Pinpoint the cell where the given text exists, returning its (X, Y) midpoint coordinate. 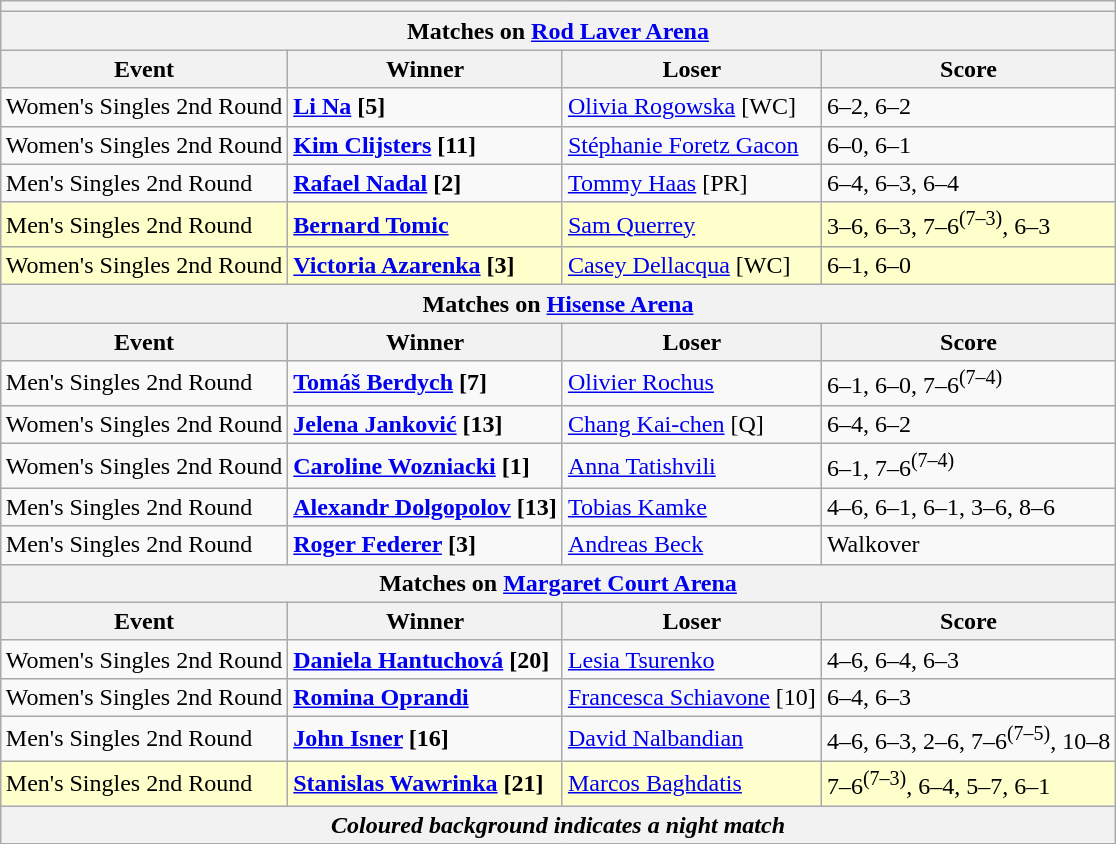
Li Na [5] (426, 107)
4–6, 6–1, 6–1, 3–6, 8–6 (968, 507)
3–6, 6–3, 7–6(7–3), 6–3 (968, 224)
Coloured background indicates a night match (558, 825)
Olivier Rochus (692, 384)
Olivia Rogowska [WC] (692, 107)
6–4, 6–3, 6–4 (968, 183)
Tomáš Berdych [7] (426, 384)
6–4, 6–3 (968, 697)
Victoria Azarenka [3] (426, 266)
6–4, 6–2 (968, 424)
Andreas Beck (692, 545)
4–6, 6–3, 2–6, 7–6(7–5), 10–8 (968, 738)
6–2, 6–2 (968, 107)
Lesia Tsurenko (692, 659)
6–1, 6–0 (968, 266)
6–1, 7–6(7–4) (968, 466)
Chang Kai-chen [Q] (692, 424)
6–1, 6–0, 7–6(7–4) (968, 384)
4–6, 6–4, 6–3 (968, 659)
Rafael Nadal [2] (426, 183)
Marcos Baghdatis (692, 784)
Tommy Haas [PR] (692, 183)
Matches on Margaret Court Arena (558, 583)
Francesca Schiavone [10] (692, 697)
Jelena Janković [13] (426, 424)
Daniela Hantuchová [20] (426, 659)
Tobias Kamke (692, 507)
Roger Federer [3] (426, 545)
6–0, 6–1 (968, 145)
Alexandr Dolgopolov [13] (426, 507)
Caroline Wozniacki [1] (426, 466)
Casey Dellacqua [WC] (692, 266)
Walkover (968, 545)
David Nalbandian (692, 738)
John Isner [16] (426, 738)
Kim Clijsters [11] (426, 145)
Romina Oprandi (426, 697)
Bernard Tomic (426, 224)
Matches on Hisense Arena (558, 304)
Stéphanie Foretz Gacon (692, 145)
7–6(7–3), 6–4, 5–7, 6–1 (968, 784)
Stanislas Wawrinka [21] (426, 784)
Anna Tatishvili (692, 466)
Matches on Rod Laver Arena (558, 31)
Sam Querrey (692, 224)
